Output the [x, y] coordinate of the center of the cell containing the given text.  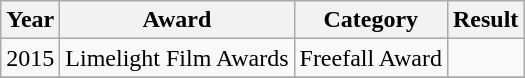
Freefall Award [370, 58]
Award [177, 20]
Result [485, 20]
Category [370, 20]
Year [30, 20]
2015 [30, 58]
Limelight Film Awards [177, 58]
